Identify which cell holds the provided text, then report its [X, Y] central coordinate. 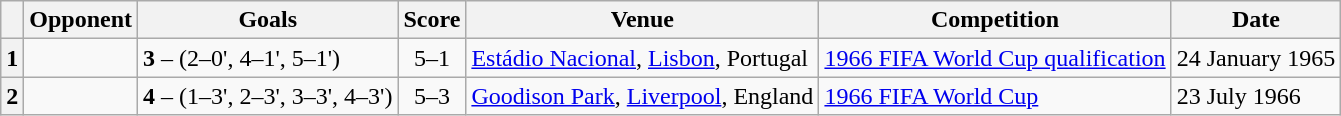
Opponent [81, 20]
Score [432, 20]
Goodison Park, Liverpool, England [642, 96]
23 July 1966 [1256, 96]
5–1 [432, 58]
24 January 1965 [1256, 58]
1 [12, 58]
Date [1256, 20]
3 – (2–0', 4–1', 5–1') [268, 58]
2 [12, 96]
Competition [995, 20]
Estádio Nacional, Lisbon, Portugal [642, 58]
Goals [268, 20]
4 – (1–3', 2–3', 3–3', 4–3') [268, 96]
1966 FIFA World Cup qualification [995, 58]
1966 FIFA World Cup [995, 96]
5–3 [432, 96]
Venue [642, 20]
